Output the (X, Y) coordinate of the center of the cell containing the given text.  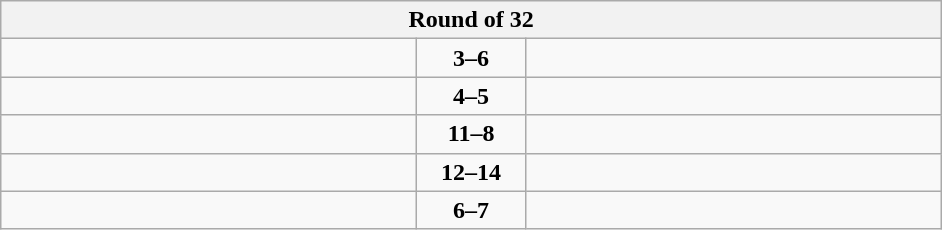
12–14 (472, 172)
4–5 (472, 96)
11–8 (472, 134)
6–7 (472, 210)
3–6 (472, 58)
Round of 32 (472, 20)
